Output the [x, y] coordinate of the center of the cell containing the given text.  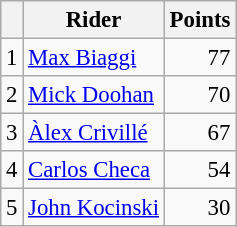
Carlos Checa [94, 170]
4 [12, 170]
30 [200, 208]
5 [12, 208]
John Kocinski [94, 208]
3 [12, 133]
Max Biaggi [94, 58]
70 [200, 95]
Rider [94, 20]
Mick Doohan [94, 95]
1 [12, 58]
2 [12, 95]
Points [200, 20]
77 [200, 58]
67 [200, 133]
Àlex Crivillé [94, 133]
54 [200, 170]
